Scan for the cell matching the given text and deliver its (X, Y) coordinate at center. 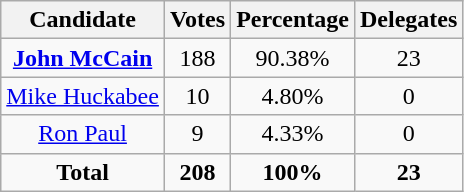
Delegates (408, 20)
Candidate (83, 20)
Percentage (293, 20)
4.80% (293, 96)
Mike Huckabee (83, 96)
90.38% (293, 58)
9 (197, 134)
Total (83, 172)
100% (293, 172)
208 (197, 172)
10 (197, 96)
Ron Paul (83, 134)
Votes (197, 20)
4.33% (293, 134)
John McCain (83, 58)
188 (197, 58)
